Detect which cell encompasses the target text, then output its [x, y] center coordinate. 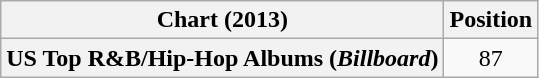
87 [491, 58]
US Top R&B/Hip-Hop Albums (Billboard) [222, 58]
Position [491, 20]
Chart (2013) [222, 20]
